Return (X, Y) of the center of cell containing provided text 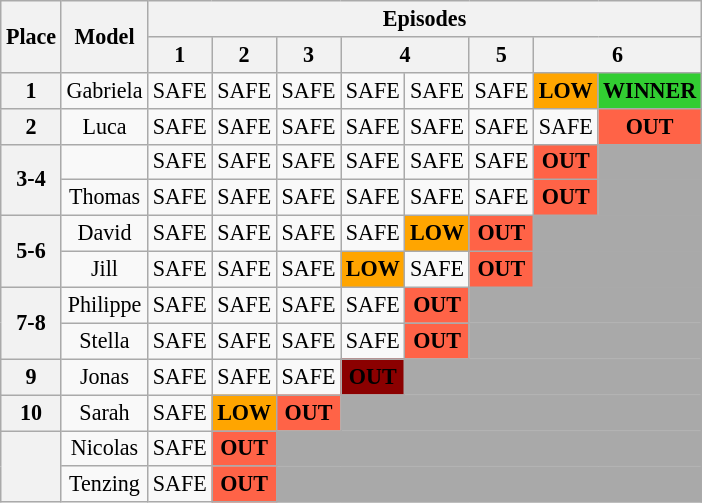
Jonas (104, 377)
Luca (104, 126)
9 (32, 377)
3-4 (32, 180)
Stella (104, 341)
Philippe (104, 305)
Sarah (104, 412)
Jill (104, 269)
Nicolas (104, 448)
Thomas (104, 198)
Model (104, 36)
6 (618, 54)
3 (308, 54)
David (104, 233)
5 (501, 54)
5-6 (32, 251)
10 (32, 412)
Place (32, 36)
Gabriela (104, 90)
Tenzing (104, 484)
WINNER (650, 90)
4 (406, 54)
7-8 (32, 323)
Episodes (425, 18)
